Extract the [x, y] coordinate from the center of the cell holding the provided text.  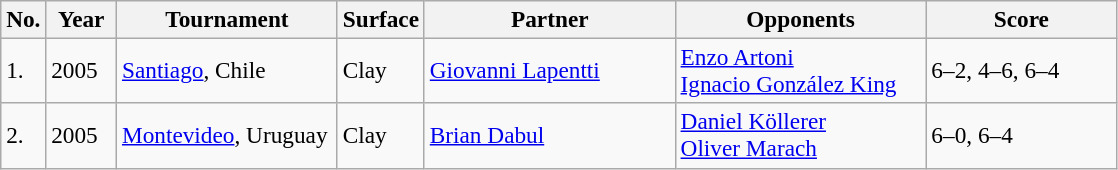
6–2, 4–6, 6–4 [1022, 70]
Partner [550, 19]
Year [82, 19]
2. [24, 136]
Daniel Köllerer Oliver Marach [800, 136]
Enzo Artoni Ignacio González King [800, 70]
Tournament [228, 19]
Surface [380, 19]
Brian Dabul [550, 136]
Score [1022, 19]
Montevideo, Uruguay [228, 136]
Opponents [800, 19]
1. [24, 70]
No. [24, 19]
Giovanni Lapentti [550, 70]
Santiago, Chile [228, 70]
6–0, 6–4 [1022, 136]
